Capture the cell that displays the provided text and extract its (X, Y) central coordinate. 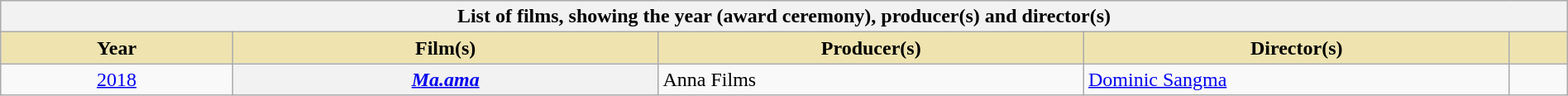
Film(s) (445, 48)
2018 (117, 79)
Producer(s) (872, 48)
Anna Films (872, 79)
Dominic Sangma (1297, 79)
Director(s) (1297, 48)
List of films, showing the year (award ceremony), producer(s) and director(s) (784, 17)
Ma.ama (445, 79)
Year (117, 48)
